Identify which cell holds the provided text, then report its [x, y] central coordinate. 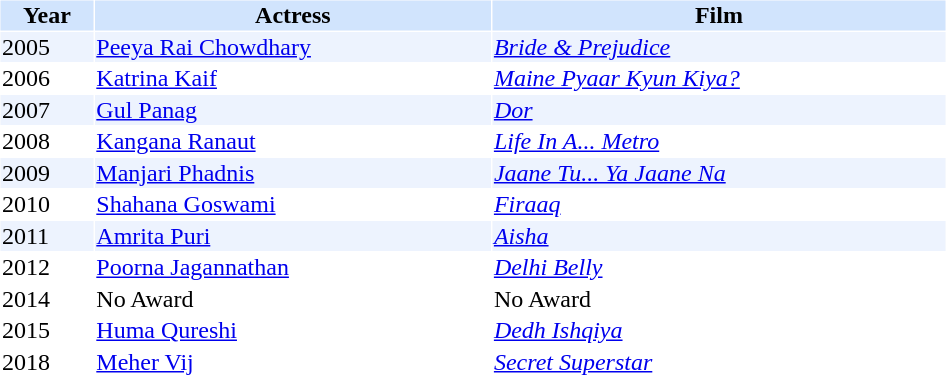
Gul Panag [293, 110]
Manjari Phadnis [293, 173]
2011 [46, 236]
2007 [46, 110]
Film [718, 15]
Jaane Tu... Ya Jaane Na [718, 173]
Bride & Prejudice [718, 47]
2015 [46, 331]
Dedh Ishqiya [718, 331]
2014 [46, 299]
Katrina Kaif [293, 79]
2008 [46, 141]
2012 [46, 267]
Life In A... Metro [718, 141]
Amrita Puri [293, 236]
2006 [46, 79]
Year [46, 15]
Delhi Belly [718, 267]
Peeya Rai Chowdhary [293, 47]
Poorna Jagannathan [293, 267]
Dor [718, 110]
Maine Pyaar Kyun Kiya? [718, 79]
2010 [46, 205]
2009 [46, 173]
Firaaq [718, 205]
Huma Qureshi [293, 331]
Actress [293, 15]
Shahana Goswami [293, 205]
Aisha [718, 236]
Kangana Ranaut [293, 141]
2005 [46, 47]
